Scan for the cell matching the given text and deliver its (x, y) coordinate at center. 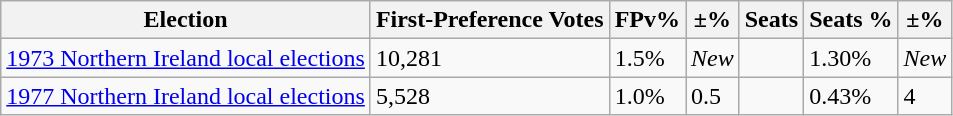
0.43% (851, 96)
5,528 (490, 96)
1977 Northern Ireland local elections (186, 96)
10,281 (490, 58)
1.30% (851, 58)
0.5 (713, 96)
Seats (771, 20)
1973 Northern Ireland local elections (186, 58)
1.5% (647, 58)
Seats % (851, 20)
First-Preference Votes (490, 20)
4 (925, 96)
FPv% (647, 20)
Election (186, 20)
1.0% (647, 96)
